Pinpoint the cell where the given text exists, returning its [X, Y] midpoint coordinate. 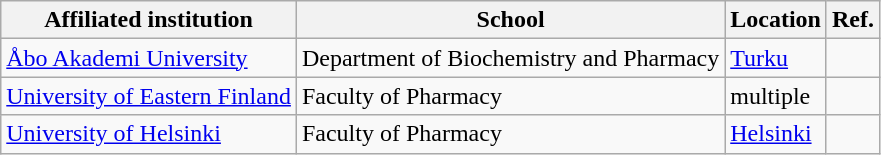
University of Eastern Finland [149, 96]
Location [776, 20]
Åbo Akademi University [149, 58]
Turku [776, 58]
Helsinki [776, 134]
Department of Biochemistry and Pharmacy [510, 58]
multiple [776, 96]
Ref. [852, 20]
Affiliated institution [149, 20]
University of Helsinki [149, 134]
School [510, 20]
